Output the (x, y) coordinate of the center of the cell containing the given text.  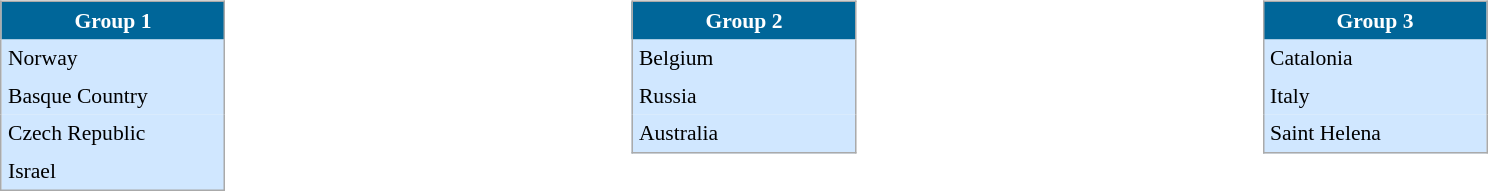
Basque Country (113, 96)
Group 2 (744, 20)
Group 3 (1375, 20)
Russia (744, 96)
Catalonia (1375, 59)
Saint Helena (1375, 133)
Czech Republic (113, 133)
Belgium (744, 59)
Italy (1375, 96)
Israel (113, 171)
Norway (113, 59)
Group 1 (113, 20)
Australia (744, 133)
